Output the [X, Y] coordinate of the center of the cell containing the given text.  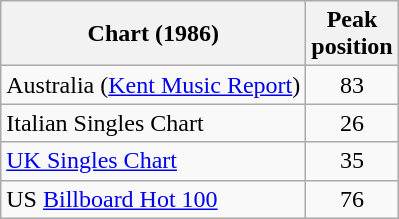
76 [352, 199]
Australia (Kent Music Report) [154, 85]
26 [352, 123]
Italian Singles Chart [154, 123]
US Billboard Hot 100 [154, 199]
83 [352, 85]
Chart (1986) [154, 34]
Peakposition [352, 34]
35 [352, 161]
UK Singles Chart [154, 161]
